Extract the (x, y) coordinate from the center of the cell holding the provided text.  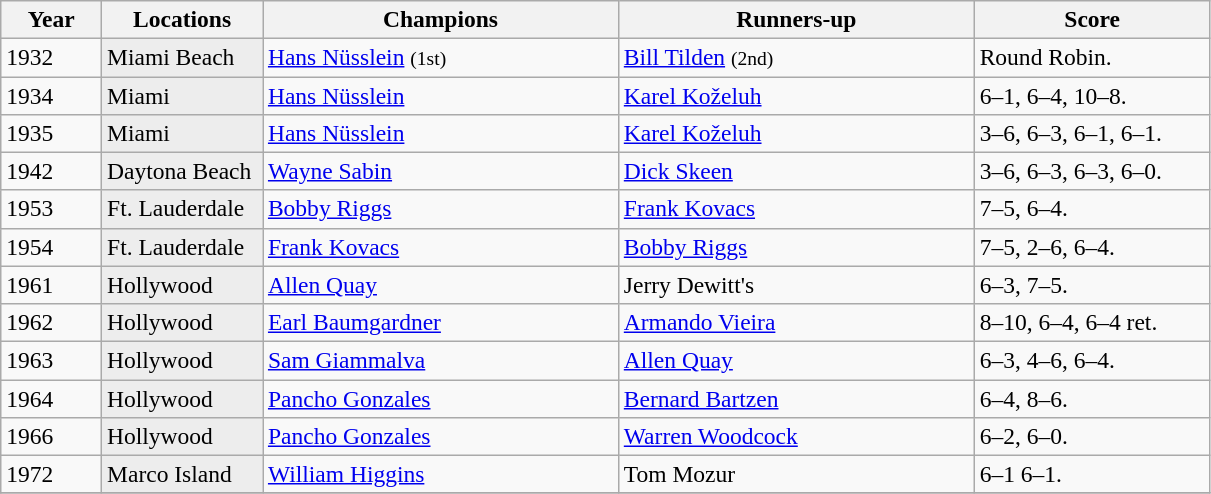
Bill Tilden (2nd) (796, 57)
Champions (440, 19)
1935 (52, 133)
Bernard Bartzen (796, 398)
7–5, 2–6, 6–4. (1092, 247)
Wayne Sabin (440, 171)
Jerry Dewitt's (796, 285)
Daytona Beach (182, 171)
Tom Mozur (796, 474)
6–2, 6–0. (1092, 436)
1961 (52, 285)
Miami Beach (182, 57)
7–5, 6–4. (1092, 209)
Round Robin. (1092, 57)
Armando Vieira (796, 322)
6–1 6–1. (1092, 474)
Score (1092, 19)
1963 (52, 360)
1954 (52, 247)
1932 (52, 57)
William Higgins (440, 474)
1972 (52, 474)
Marco Island (182, 474)
1934 (52, 95)
1962 (52, 322)
1942 (52, 171)
Warren Woodcock (796, 436)
6–4, 8–6. (1092, 398)
1964 (52, 398)
Hans Nüsslein (1st) (440, 57)
Sam Giammalva (440, 360)
6–3, 7–5. (1092, 285)
6–3, 4–6, 6–4. (1092, 360)
3–6, 6–3, 6–3, 6–0. (1092, 171)
Year (52, 19)
Earl Baumgardner (440, 322)
Runners-up (796, 19)
8–10, 6–4, 6–4 ret. (1092, 322)
Locations (182, 19)
1953 (52, 209)
6–1, 6–4, 10–8. (1092, 95)
1966 (52, 436)
Dick Skeen (796, 171)
3–6, 6–3, 6–1, 6–1. (1092, 133)
